Scan for the cell matching the given text and deliver its (X, Y) coordinate at center. 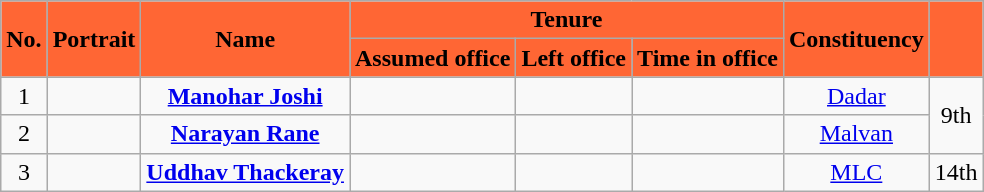
MLC (856, 172)
No. (24, 39)
Tenure (567, 20)
14th (956, 172)
Time in office (708, 58)
Manohar Joshi (246, 96)
9th (956, 115)
Left office (574, 58)
Assumed office (433, 58)
Narayan Rane (246, 134)
3 (24, 172)
2 (24, 134)
Constituency (856, 39)
Malvan (856, 134)
Dadar (856, 96)
1 (24, 96)
Portrait (94, 39)
Uddhav Thackeray (246, 172)
Name (246, 39)
